For the text-containing cell, return its midpoint in [x, y] coordinate format. 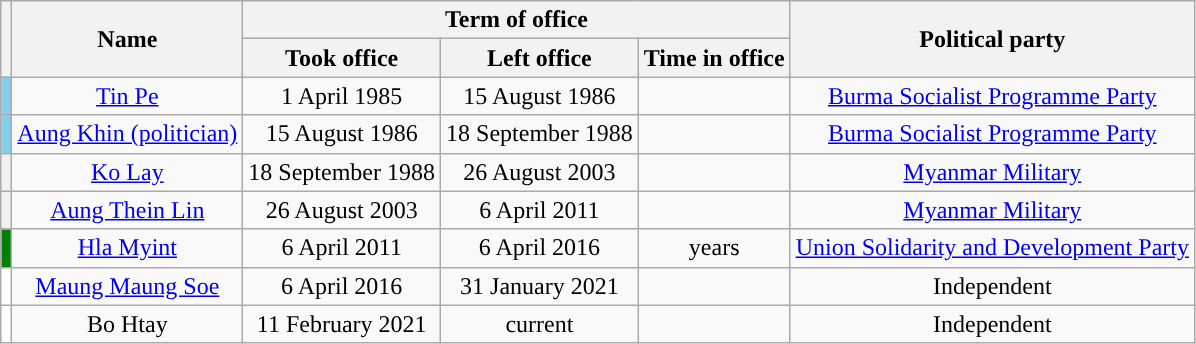
Maung Maung Soe [128, 286]
Name [128, 39]
Hla Myint [128, 248]
Aung Khin (politician) [128, 134]
Time in office [714, 58]
Union Solidarity and Development Party [992, 248]
Ko Lay [128, 172]
years [714, 248]
Bo Htay [128, 324]
Tin Pe [128, 96]
current [540, 324]
Left office [540, 58]
31 January 2021 [540, 286]
Political party [992, 39]
11 February 2021 [342, 324]
Took office [342, 58]
Term of office [516, 20]
Aung Thein Lin [128, 210]
1 April 1985 [342, 96]
